Identify which cell holds the provided text, then report its [x, y] central coordinate. 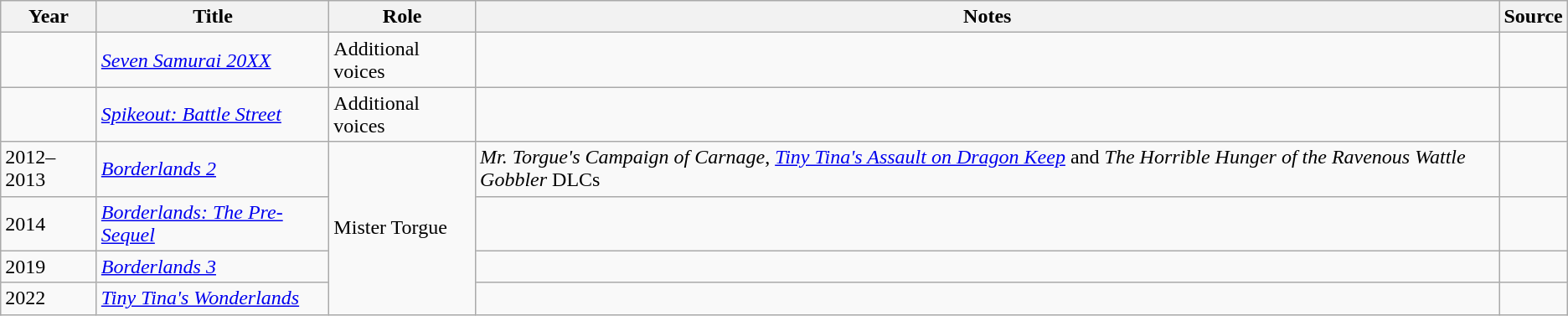
Notes [988, 17]
Mister Torgue [402, 228]
Title [213, 17]
Source [1533, 17]
Tiny Tina's Wonderlands [213, 298]
Borderlands: The Pre-Sequel [213, 223]
Seven Samurai 20XX [213, 60]
Spikeout: Battle Street [213, 114]
Year [49, 17]
2019 [49, 267]
2012–2013 [49, 169]
Borderlands 2 [213, 169]
2022 [49, 298]
2014 [49, 223]
Borderlands 3 [213, 267]
Role [402, 17]
Mr. Torgue's Campaign of Carnage, Tiny Tina's Assault on Dragon Keep and The Horrible Hunger of the Ravenous Wattle Gobbler DLCs [988, 169]
